Provide the (x, y) coordinate of the cell's center where the given text is located.  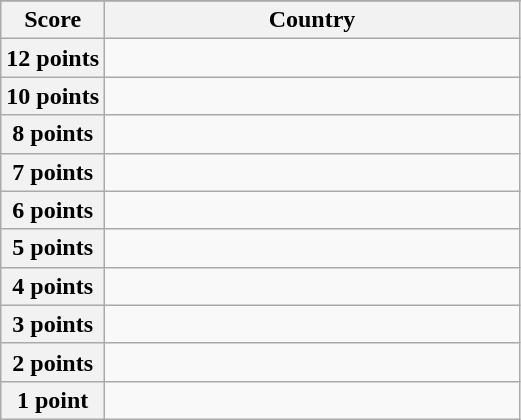
7 points (53, 172)
12 points (53, 58)
3 points (53, 324)
Country (312, 20)
10 points (53, 96)
1 point (53, 400)
6 points (53, 210)
4 points (53, 286)
8 points (53, 134)
2 points (53, 362)
Score (53, 20)
5 points (53, 248)
